From the cell containing the given text, extract its center point as (X, Y) coordinate. 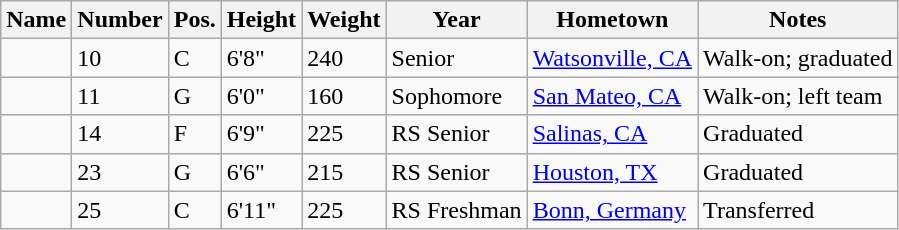
San Mateo, CA (612, 96)
215 (344, 172)
Salinas, CA (612, 134)
6'0" (261, 96)
6'6" (261, 172)
Notes (798, 20)
240 (344, 58)
RS Freshman (456, 210)
Sophomore (456, 96)
6'9" (261, 134)
F (194, 134)
160 (344, 96)
Year (456, 20)
Bonn, Germany (612, 210)
Watsonville, CA (612, 58)
Pos. (194, 20)
23 (120, 172)
Senior (456, 58)
Transferred (798, 210)
25 (120, 210)
Height (261, 20)
6'11" (261, 210)
6'8" (261, 58)
Name (36, 20)
Weight (344, 20)
11 (120, 96)
14 (120, 134)
Hometown (612, 20)
Number (120, 20)
Walk-on; graduated (798, 58)
Houston, TX (612, 172)
10 (120, 58)
Walk-on; left team (798, 96)
